Search for the cell housing the specified text and yield its (X, Y) center coordinate. 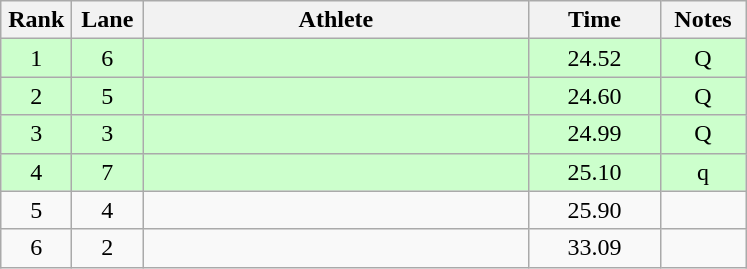
25.90 (594, 210)
Time (594, 20)
24.52 (594, 58)
Rank (36, 20)
Athlete (336, 20)
q (703, 172)
Notes (703, 20)
33.09 (594, 248)
1 (36, 58)
7 (108, 172)
Lane (108, 20)
24.60 (594, 96)
24.99 (594, 134)
25.10 (594, 172)
